Return (X, Y) of the center of cell containing provided text 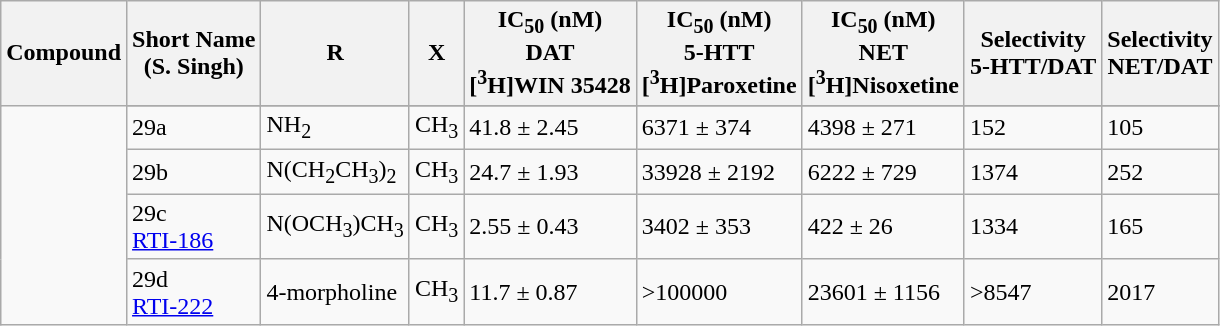
SelectivityNET/DAT (1160, 54)
IC50 (nM)NET[3H]Nisoxetine (883, 54)
422 ± 26 (883, 226)
X (436, 54)
2017 (1160, 292)
N(OCH3)CH3 (335, 226)
6222 ± 729 (883, 172)
N(CH2CH3)2 (335, 172)
11.7 ± 0.87 (550, 292)
1374 (1032, 172)
41.8 ± 2.45 (550, 128)
6371 ± 374 (719, 128)
4398 ± 271 (883, 128)
4-morpholine (335, 292)
>100000 (719, 292)
2.55 ± 0.43 (550, 226)
Selectivity5-HTT/DAT (1032, 54)
NH2 (335, 128)
152 (1032, 128)
29a (194, 128)
33928 ± 2192 (719, 172)
252 (1160, 172)
R (335, 54)
105 (1160, 128)
IC50 (nM)5-HTT[3H]Paroxetine (719, 54)
Short Name(S. Singh) (194, 54)
1334 (1032, 226)
24.7 ± 1.93 (550, 172)
29cRTI-186 (194, 226)
3402 ± 353 (719, 226)
165 (1160, 226)
23601 ± 1156 (883, 292)
29b (194, 172)
IC50 (nM)DAT[3H]WIN 35428 (550, 54)
>8547 (1032, 292)
29dRTI-222 (194, 292)
Compound (64, 54)
